Output the (X, Y) coordinate of the center of the cell containing the given text.  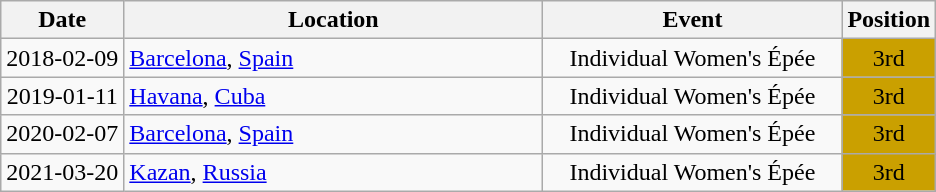
Date (62, 20)
Location (334, 20)
Position (889, 20)
2018-02-09 (62, 58)
2021-03-20 (62, 172)
Kazan, Russia (334, 172)
Event (692, 20)
Havana, Cuba (334, 96)
2019-01-11 (62, 96)
2020-02-07 (62, 134)
